Determine the [X, Y] coordinate at the center of the cell enclosing the given text.  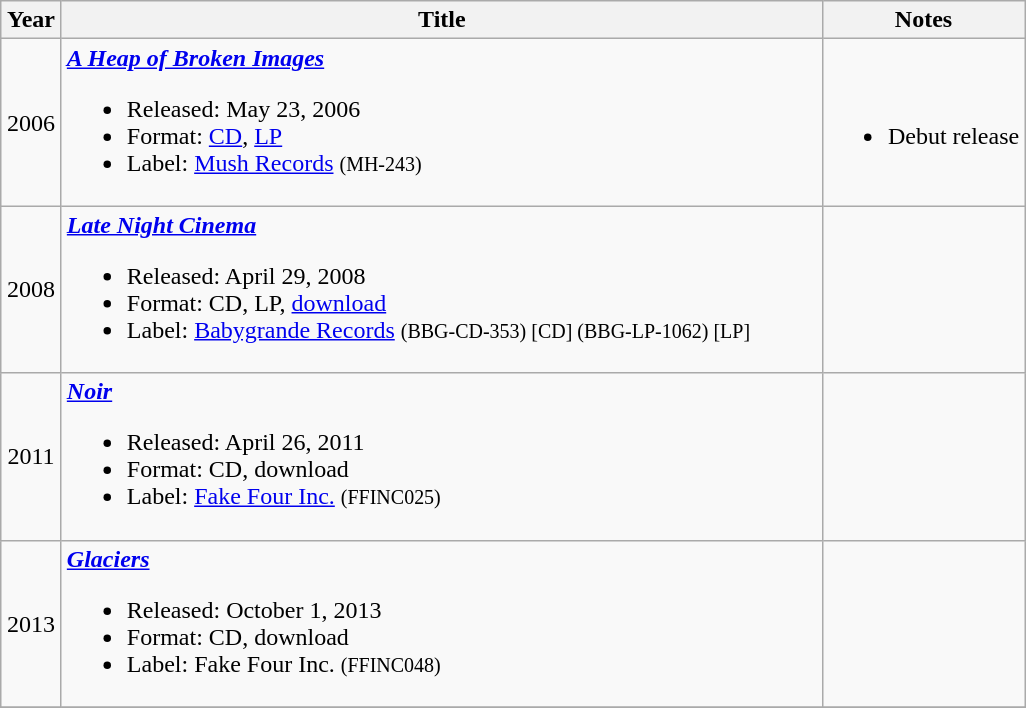
Notes [923, 20]
Late Night CinemaReleased: April 29, 2008Format: CD, LP, downloadLabel: Babygrande Records (BBG-CD-353) [CD] (BBG-LP-1062) [LP] [442, 290]
Debut release [923, 122]
NoirReleased: April 26, 2011Format: CD, downloadLabel: Fake Four Inc. (FFINC025) [442, 456]
2013 [32, 624]
Year [32, 20]
A Heap of Broken ImagesReleased: May 23, 2006Format: CD, LPLabel: Mush Records (MH-243) [442, 122]
2011 [32, 456]
2008 [32, 290]
2006 [32, 122]
Title [442, 20]
GlaciersReleased: October 1, 2013Format: CD, downloadLabel: Fake Four Inc. (FFINC048) [442, 624]
